Extract the [X, Y] coordinate from the center of the cell holding the provided text.  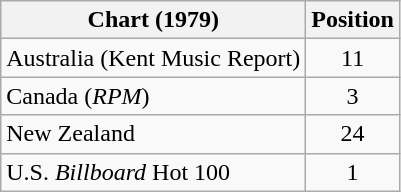
Position [353, 20]
Australia (Kent Music Report) [154, 58]
1 [353, 172]
11 [353, 58]
3 [353, 96]
U.S. Billboard Hot 100 [154, 172]
24 [353, 134]
Chart (1979) [154, 20]
New Zealand [154, 134]
Canada (RPM) [154, 96]
